Extract the (x, y) coordinate from the center of the cell holding the provided text.  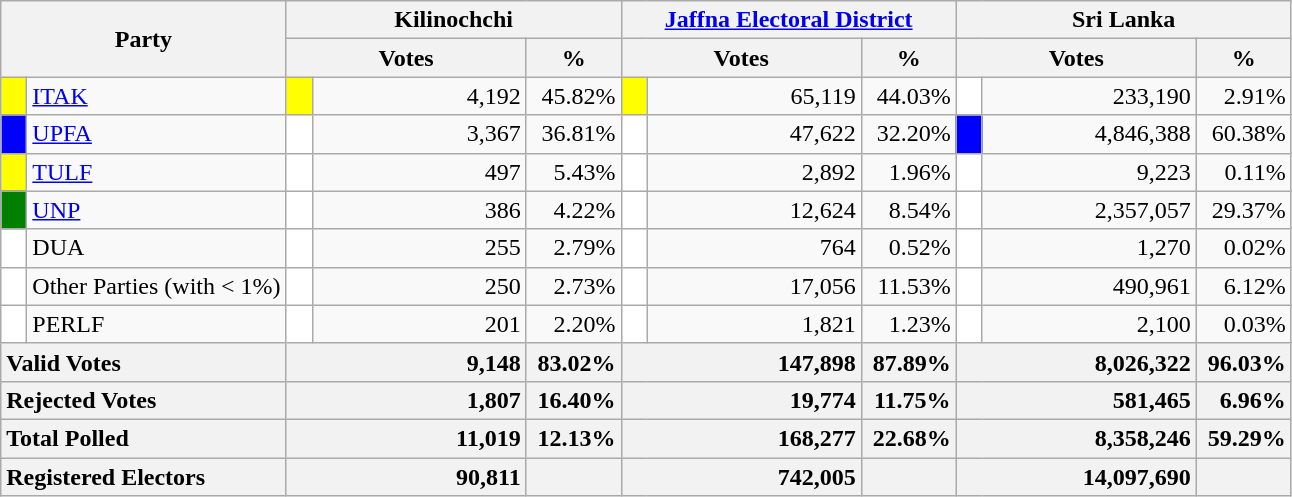
UPFA (156, 134)
11.53% (908, 286)
2.73% (574, 286)
168,277 (741, 438)
201 (419, 324)
233,190 (1089, 96)
Other Parties (with < 1%) (156, 286)
47,622 (754, 134)
2,892 (754, 172)
2,357,057 (1089, 210)
742,005 (741, 477)
16.40% (574, 400)
4.22% (574, 210)
1.96% (908, 172)
1.23% (908, 324)
90,811 (406, 477)
1,821 (754, 324)
83.02% (574, 362)
6.12% (1244, 286)
44.03% (908, 96)
11,019 (406, 438)
4,846,388 (1089, 134)
3,367 (419, 134)
764 (754, 248)
Kilinochchi (454, 20)
Registered Electors (144, 477)
29.37% (1244, 210)
ITAK (156, 96)
6.96% (1244, 400)
TULF (156, 172)
22.68% (908, 438)
5.43% (574, 172)
17,056 (754, 286)
250 (419, 286)
8,358,246 (1076, 438)
87.89% (908, 362)
96.03% (1244, 362)
32.20% (908, 134)
0.11% (1244, 172)
2.79% (574, 248)
Jaffna Electoral District (788, 20)
9,223 (1089, 172)
UNP (156, 210)
0.02% (1244, 248)
8.54% (908, 210)
Valid Votes (144, 362)
14,097,690 (1076, 477)
2,100 (1089, 324)
386 (419, 210)
Sri Lanka (1124, 20)
Rejected Votes (144, 400)
147,898 (741, 362)
9,148 (406, 362)
60.38% (1244, 134)
Party (144, 39)
2.91% (1244, 96)
255 (419, 248)
Total Polled (144, 438)
497 (419, 172)
12,624 (754, 210)
19,774 (741, 400)
36.81% (574, 134)
PERLF (156, 324)
1,270 (1089, 248)
0.52% (908, 248)
65,119 (754, 96)
2.20% (574, 324)
45.82% (574, 96)
8,026,322 (1076, 362)
11.75% (908, 400)
581,465 (1076, 400)
12.13% (574, 438)
0.03% (1244, 324)
490,961 (1089, 286)
59.29% (1244, 438)
DUA (156, 248)
1,807 (406, 400)
4,192 (419, 96)
